Find where the given text appears and provide that cell's center as [x, y] coordinate. 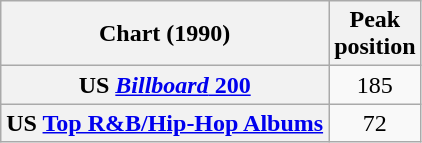
72 [375, 123]
Chart (1990) [165, 34]
US Top R&B/Hip-Hop Albums [165, 123]
US Billboard 200 [165, 85]
185 [375, 85]
Peakposition [375, 34]
